Scan for the cell matching the given text and deliver its [X, Y] coordinate at center. 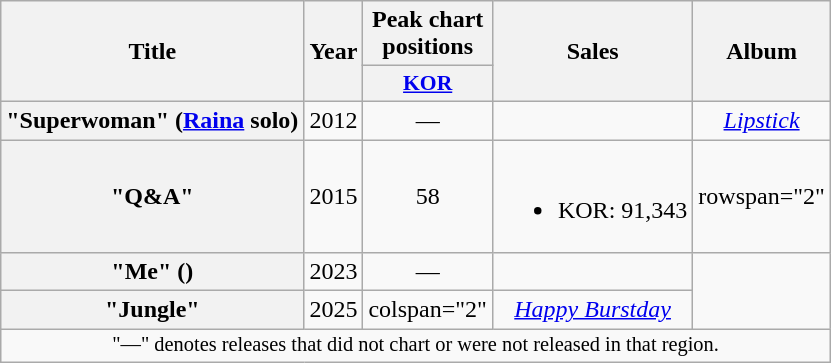
Year [334, 52]
Peak chartpositions [428, 34]
58 [428, 196]
"Q&A" [152, 196]
KOR: 91,343 [592, 196]
"Superwoman" (Raina solo) [152, 120]
2015 [334, 196]
2012 [334, 120]
Happy Burstday [592, 310]
"Me" () [152, 272]
"Jungle" [152, 310]
2023 [334, 272]
KOR [428, 84]
Title [152, 52]
Lipstick [762, 120]
colspan="2" [428, 310]
Album [762, 52]
2025 [334, 310]
Sales [592, 52]
"—" denotes releases that did not chart or were not released in that region. [416, 346]
rowspan="2" [762, 196]
